Determine the (x, y) coordinate at the center of the cell enclosing the given text.  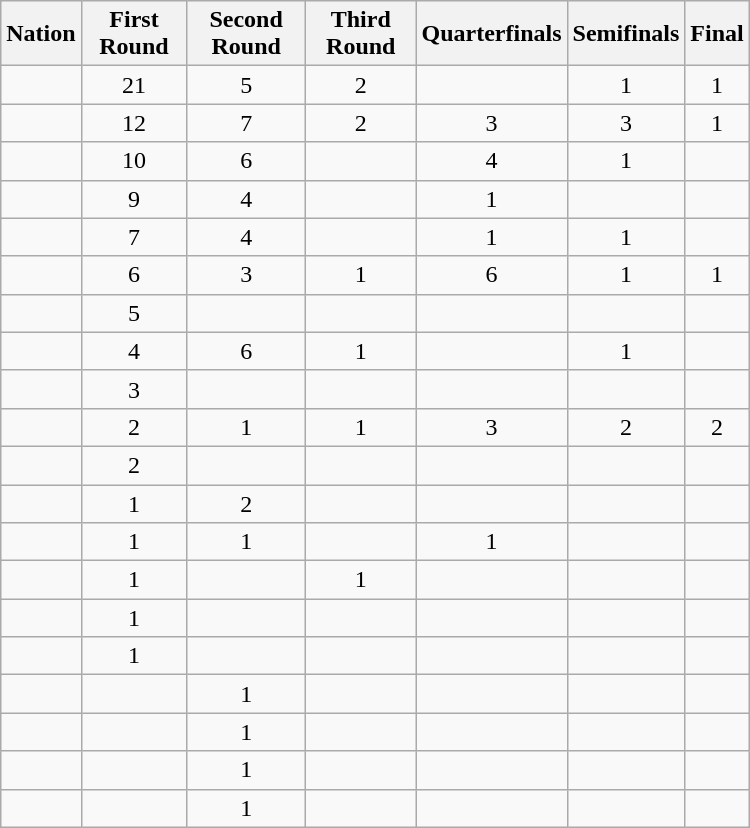
21 (134, 85)
12 (134, 123)
Semifinals (626, 34)
Third Round (361, 34)
Final (717, 34)
Quarterfinals (492, 34)
10 (134, 161)
First Round (134, 34)
Second Round (246, 34)
9 (134, 199)
Nation (41, 34)
